Return [X, Y] of the center of cell containing provided text 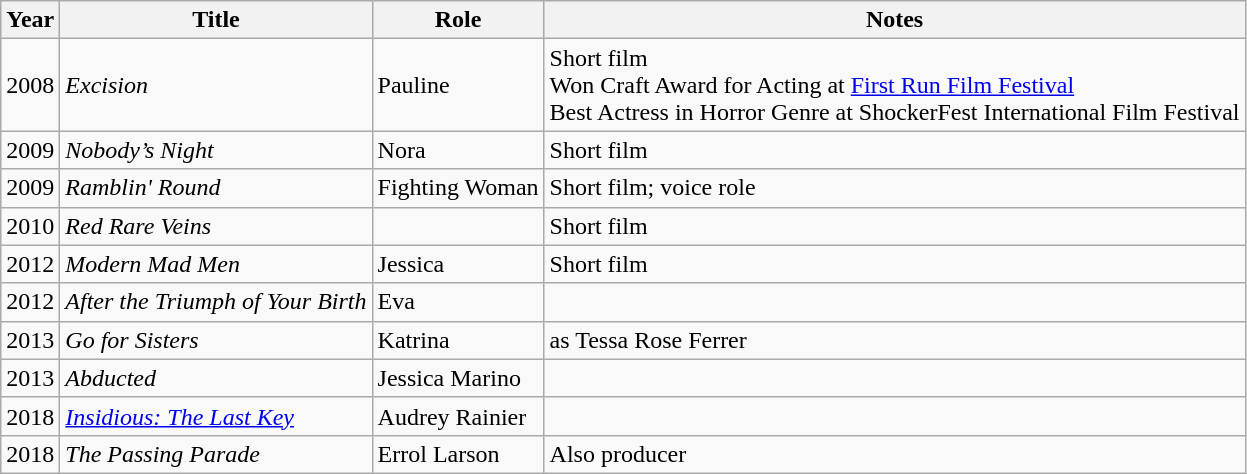
Title [216, 20]
2008 [30, 85]
Eva [458, 302]
Insidious: The Last Key [216, 416]
Year [30, 20]
Role [458, 20]
After the Triumph of Your Birth [216, 302]
Red Rare Veins [216, 226]
Modern Mad Men [216, 264]
The Passing Parade [216, 454]
2010 [30, 226]
Katrina [458, 340]
Abducted [216, 378]
Nobody’s Night [216, 150]
Nora [458, 150]
Errol Larson [458, 454]
Short filmWon Craft Award for Acting at First Run Film Festival Best Actress in Horror Genre at ShockerFest International Film Festival [894, 85]
as Tessa Rose Ferrer [894, 340]
Also producer [894, 454]
Audrey Rainier [458, 416]
Pauline [458, 85]
Excision [216, 85]
Ramblin' Round [216, 188]
Fighting Woman [458, 188]
Jessica [458, 264]
Short film; voice role [894, 188]
Jessica Marino [458, 378]
Go for Sisters [216, 340]
Notes [894, 20]
